For the text-containing cell, return its midpoint in [x, y] coordinate format. 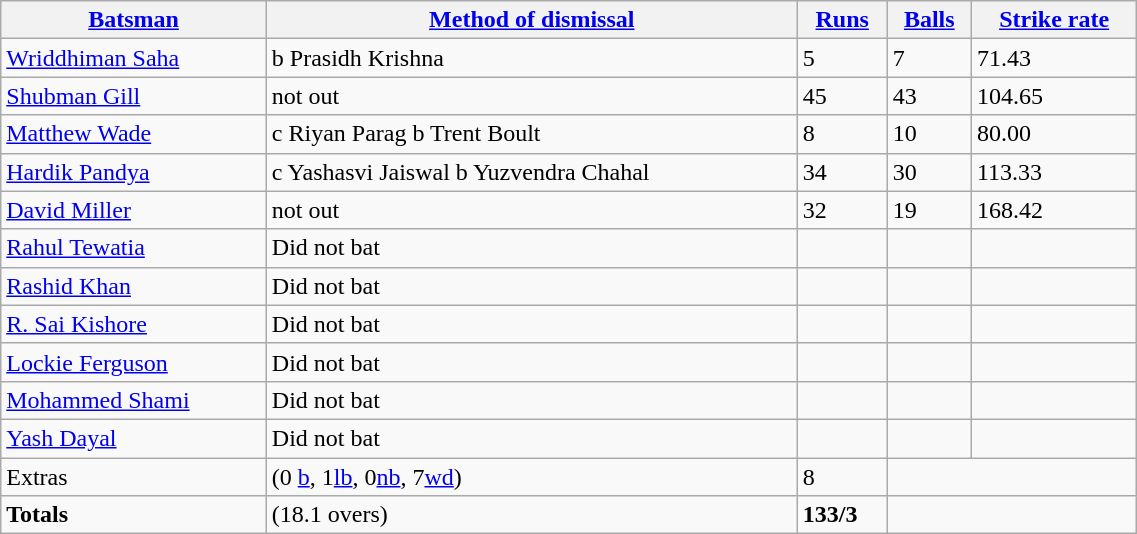
30 [929, 172]
71.43 [1054, 58]
19 [929, 210]
Extras [134, 477]
43 [929, 96]
5 [842, 58]
b Prasidh Krishna [532, 58]
Balls [929, 20]
Rashid Khan [134, 286]
133/3 [842, 515]
c Yashasvi Jaiswal b Yuzvendra Chahal [532, 172]
32 [842, 210]
(18.1 overs) [532, 515]
Batsman [134, 20]
Totals [134, 515]
Yash Dayal [134, 438]
Matthew Wade [134, 134]
R. Sai Kishore [134, 324]
113.33 [1054, 172]
45 [842, 96]
34 [842, 172]
Mohammed Shami [134, 400]
Rahul Tewatia [134, 248]
c Riyan Parag b Trent Boult [532, 134]
David Miller [134, 210]
Shubman Gill [134, 96]
Runs [842, 20]
80.00 [1054, 134]
Hardik Pandya [134, 172]
10 [929, 134]
Strike rate [1054, 20]
7 [929, 58]
168.42 [1054, 210]
Wriddhiman Saha [134, 58]
Lockie Ferguson [134, 362]
(0 b, 1lb, 0nb, 7wd) [532, 477]
104.65 [1054, 96]
Method of dismissal [532, 20]
